Return [X, Y] of the center of cell containing provided text 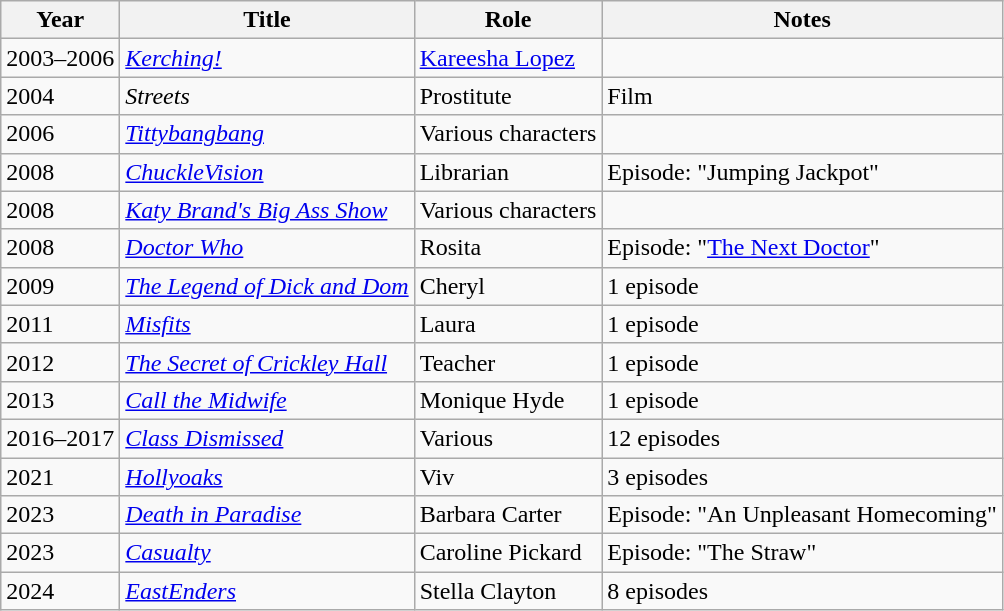
Casualty [267, 553]
Laura [508, 324]
2021 [60, 477]
Title [267, 20]
Year [60, 20]
Episode: "Jumping Jackpot" [802, 172]
2012 [60, 362]
2003–2006 [60, 58]
12 episodes [802, 438]
Viv [508, 477]
2006 [60, 134]
Teacher [508, 362]
2024 [60, 591]
Film [802, 96]
8 episodes [802, 591]
Misfits [267, 324]
Barbara Carter [508, 515]
2016–2017 [60, 438]
Librarian [508, 172]
Streets [267, 96]
Monique Hyde [508, 400]
2013 [60, 400]
Class Dismissed [267, 438]
Role [508, 20]
Call the Midwife [267, 400]
Various [508, 438]
Stella Clayton [508, 591]
The Secret of Crickley Hall [267, 362]
Hollyoaks [267, 477]
Katy Brand's Big Ass Show [267, 210]
Caroline Pickard [508, 553]
Kareesha Lopez [508, 58]
Cheryl [508, 286]
Episode: "The Straw" [802, 553]
2011 [60, 324]
Tittybangbang [267, 134]
EastEnders [267, 591]
Episode: "The Next Doctor" [802, 248]
The Legend of Dick and Dom [267, 286]
Death in Paradise [267, 515]
Prostitute [508, 96]
Doctor Who [267, 248]
2004 [60, 96]
ChuckleVision [267, 172]
Notes [802, 20]
3 episodes [802, 477]
2009 [60, 286]
Kerching! [267, 58]
Rosita [508, 248]
Episode: "An Unpleasant Homecoming" [802, 515]
